Locate the cell with the specified text and output its [X, Y] center coordinate. 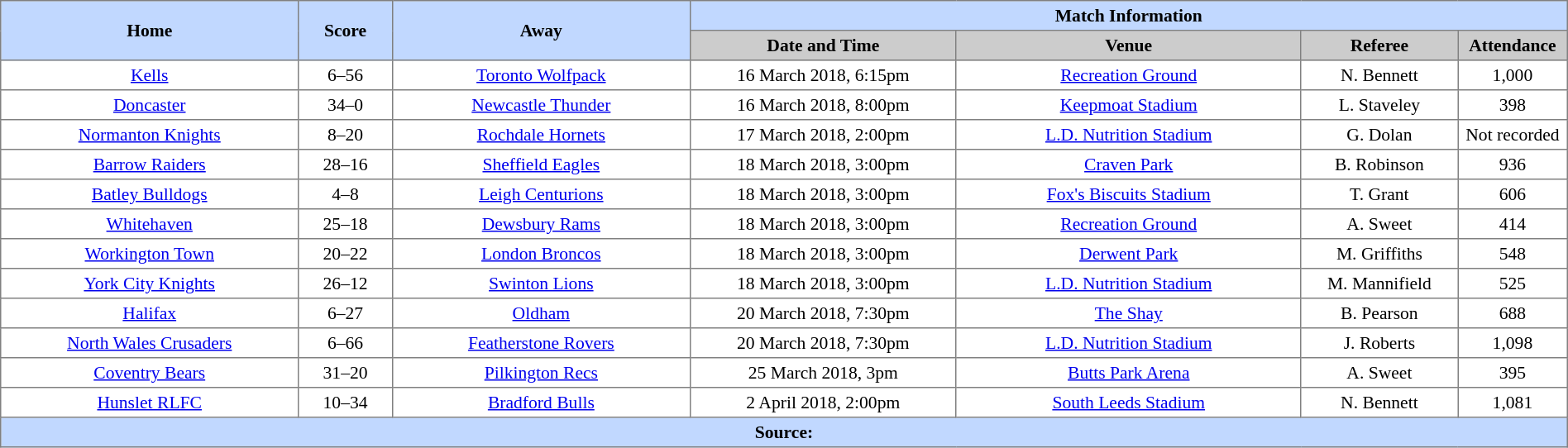
Keepmoat Stadium [1128, 105]
Doncaster [150, 105]
Coventry Bears [150, 373]
398 [1513, 105]
Featherstone Rovers [541, 343]
Workington Town [150, 254]
Dewsbury Rams [541, 224]
South Leeds Stadium [1128, 403]
548 [1513, 254]
2 April 2018, 2:00pm [823, 403]
Derwent Park [1128, 254]
28–16 [346, 164]
4–8 [346, 194]
Score [346, 31]
20–22 [346, 254]
Match Information [1128, 16]
Attendance [1513, 45]
16 March 2018, 6:15pm [823, 75]
Whitehaven [150, 224]
Kells [150, 75]
25–18 [346, 224]
London Broncos [541, 254]
Away [541, 31]
525 [1513, 284]
Toronto Wolfpack [541, 75]
16 March 2018, 8:00pm [823, 105]
31–20 [346, 373]
Date and Time [823, 45]
Craven Park [1128, 164]
10–34 [346, 403]
1,000 [1513, 75]
M. Mannifield [1379, 284]
6–66 [346, 343]
606 [1513, 194]
25 March 2018, 3pm [823, 373]
26–12 [346, 284]
York City Knights [150, 284]
J. Roberts [1379, 343]
Fox's Biscuits Stadium [1128, 194]
Rochdale Hornets [541, 135]
Referee [1379, 45]
Swinton Lions [541, 284]
Source: [784, 432]
936 [1513, 164]
Home [150, 31]
B. Pearson [1379, 313]
Batley Bulldogs [150, 194]
The Shay [1128, 313]
395 [1513, 373]
Leigh Centurions [541, 194]
Sheffield Eagles [541, 164]
T. Grant [1379, 194]
1,081 [1513, 403]
Butts Park Arena [1128, 373]
Newcastle Thunder [541, 105]
6–27 [346, 313]
Normanton Knights [150, 135]
Pilkington Recs [541, 373]
Barrow Raiders [150, 164]
G. Dolan [1379, 135]
B. Robinson [1379, 164]
17 March 2018, 2:00pm [823, 135]
Halifax [150, 313]
8–20 [346, 135]
Oldham [541, 313]
34–0 [346, 105]
Venue [1128, 45]
6–56 [346, 75]
North Wales Crusaders [150, 343]
688 [1513, 313]
414 [1513, 224]
Bradford Bulls [541, 403]
L. Staveley [1379, 105]
M. Griffiths [1379, 254]
Not recorded [1513, 135]
Hunslet RLFC [150, 403]
1,098 [1513, 343]
